Detect which cell encompasses the target text, then output its [X, Y] center coordinate. 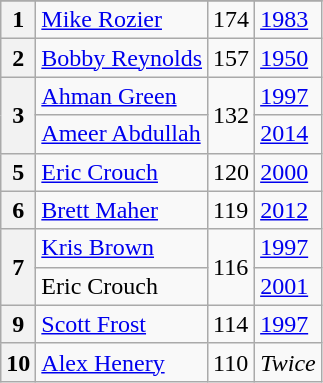
174 [232, 20]
Ahman Green [122, 96]
Scott Frost [122, 324]
119 [232, 210]
110 [232, 362]
1950 [288, 58]
2014 [288, 134]
1983 [288, 20]
116 [232, 267]
132 [232, 115]
10 [18, 362]
Mike Rozier [122, 20]
114 [232, 324]
2001 [288, 286]
Bobby Reynolds [122, 58]
2 [18, 58]
3 [18, 115]
Kris Brown [122, 248]
9 [18, 324]
1 [18, 20]
157 [232, 58]
Alex Henery [122, 362]
7 [18, 267]
Brett Maher [122, 210]
2000 [288, 172]
Twice [288, 362]
5 [18, 172]
2012 [288, 210]
Ameer Abdullah [122, 134]
120 [232, 172]
6 [18, 210]
